From the cell containing the given text, extract its center point as [X, Y] coordinate. 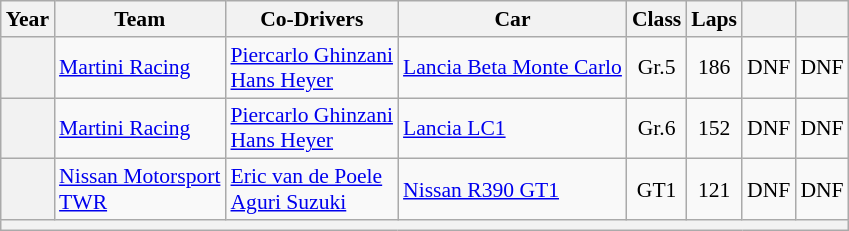
Class [656, 19]
Nissan Motorsport TWR [140, 190]
Co-Drivers [312, 19]
Lancia Beta Monte Carlo [512, 68]
152 [714, 128]
Gr.5 [656, 68]
Gr.6 [656, 128]
GT1 [656, 190]
Nissan R390 GT1 [512, 190]
Laps [714, 19]
Eric van de Poele Aguri Suzuki [312, 190]
Car [512, 19]
Team [140, 19]
Lancia LC1 [512, 128]
121 [714, 190]
186 [714, 68]
Year [28, 19]
